Identify which cell holds the provided text, then report its [x, y] central coordinate. 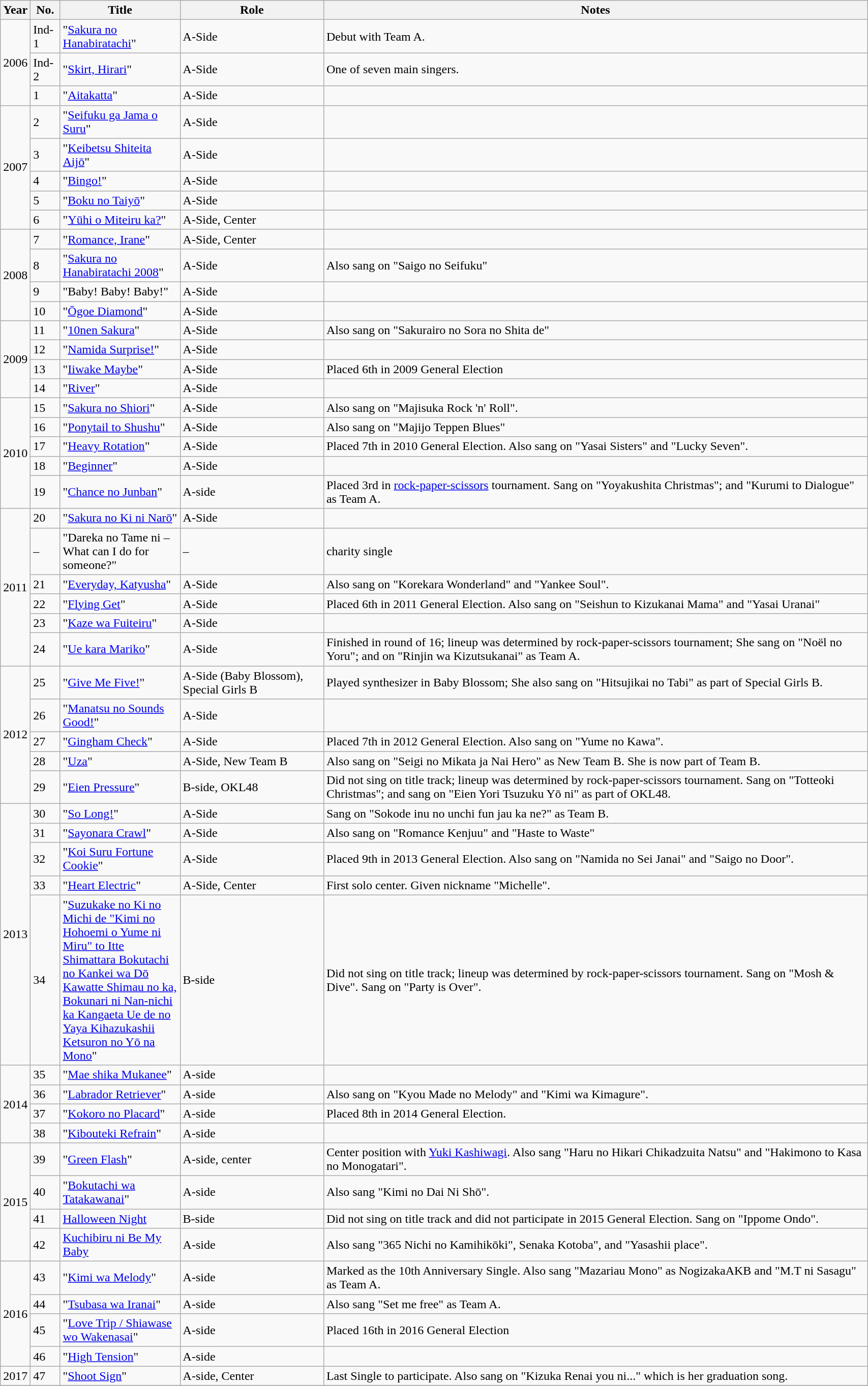
1 [45, 96]
16 [45, 427]
47 [45, 1376]
"10nen Sakura" [120, 330]
"Everyday, Katyusha" [120, 584]
A-side, Center [252, 1376]
A-side, center [252, 1159]
Also sang on "Kyou Made no Melody" and "Kimi wa Kimagure". [595, 1094]
Center position with Yuki Kashiwagi. Also sang "Haru no Hikari Chikadzuita Natsu" and "Hakimono to Kasa no Monogatari". [595, 1159]
"Ue kara Mariko" [120, 649]
Also sang on "Seigi no Mikata ja Nai Hero" as New Team B. She is now part of Team B. [595, 761]
2007 [15, 167]
2008 [15, 275]
"Boku no Taiyō" [120, 200]
17 [45, 446]
6 [45, 220]
"Manatsu no Sounds Good!" [120, 716]
"Gingham Check" [120, 742]
"Seifuku ga Jama o Suru" [120, 122]
33 [45, 885]
Also sang on "Saigo no Seifuku" [595, 265]
"Baby! Baby! Baby!" [120, 291]
Year [15, 10]
2006 [15, 63]
Placed 7th in 2010 General Election. Also sang on "Yasai Sisters" and "Lucky Seven". [595, 446]
34 [45, 980]
"High Tension" [120, 1357]
10 [45, 311]
"Dareka no Tame ni – What can I do for someone?" [120, 551]
"Iiwake Maybe" [120, 369]
32 [45, 859]
Kuchibiru ni Be My Baby [120, 1245]
A-Side (Baby Blossom), Special Girls B [252, 682]
19 [45, 492]
8 [45, 265]
23 [45, 623]
12 [45, 350]
36 [45, 1094]
29 [45, 787]
20 [45, 518]
Also sang "365 Nichi no Kamihikōki", Senaka Kotoba", and "Yasashii place". [595, 1245]
"Give Me Five!" [120, 682]
2017 [15, 1376]
26 [45, 716]
2016 [15, 1314]
Ind-2 [45, 69]
"Labrador Retriever" [120, 1094]
2010 [15, 454]
"Yūhi o Miteiru ka?" [120, 220]
"Tsubasa wa Iranai" [120, 1304]
2015 [15, 1202]
"Sakura no Hanabiratachi 2008" [120, 265]
"Uza" [120, 761]
Placed 6th in 2009 General Election [595, 369]
40 [45, 1192]
Placed 3rd in rock-paper-scissors tournament. Sang on "Yoyakushita Christmas"; and "Kurumi to Dialogue" as Team A. [595, 492]
Halloween Night [120, 1219]
"Sakura no Ki ni Narō" [120, 518]
Placed 8th in 2014 General Election. [595, 1113]
Also sang on "Majijo Teppen Blues" [595, 427]
5 [45, 200]
"Sayonara Crawl" [120, 833]
27 [45, 742]
"Flying Get" [120, 604]
"Bingo!" [120, 181]
Debut with Team A. [595, 37]
"Kibouteki Refrain" [120, 1133]
"Sakura no Shiori" [120, 408]
"Shoot Sign" [120, 1376]
2014 [15, 1104]
"Romance, Irane" [120, 239]
Also sang on "Romance Kenjuu" and "Haste to Waste" [595, 833]
First solo center. Given nickname "Michelle". [595, 885]
"Mae shika Mukanee" [120, 1075]
4 [45, 181]
"Love Trip / Shiawase wo Wakenasai" [120, 1330]
One of seven main singers. [595, 69]
A-Side, New Team B [252, 761]
Sang on "Sokode inu no unchi fun jau ka ne?" as Team B. [595, 813]
Played synthesizer in Baby Blossom; She also sang on "Hitsujikai no Tabi" as part of Special Girls B. [595, 682]
45 [45, 1330]
"Namida Surprise!" [120, 350]
46 [45, 1357]
"Kaze wa Fuiteiru" [120, 623]
Last Single to participate. Also sang on "Kizuka Renai you ni..." which is her graduation song. [595, 1376]
42 [45, 1245]
39 [45, 1159]
Did not sing on title track and did not participate in 2015 General Election. Sang on "Ippome Ondo". [595, 1219]
Also sang on "Sakurairo no Sora no Shita de" [595, 330]
"Skirt, Hirari" [120, 69]
13 [45, 369]
"Ponytail to Shushu" [120, 427]
7 [45, 239]
15 [45, 408]
Did not sing on title track; lineup was determined by rock-paper-scissors tournament. Sang on "Mosh & Dive". Sang on "Party is Over". [595, 980]
"Kokoro no Placard" [120, 1113]
11 [45, 330]
14 [45, 388]
2009 [15, 359]
30 [45, 813]
"Eien Pressure" [120, 787]
"Ōgoe Diamond" [120, 311]
25 [45, 682]
"Aitakatta" [120, 96]
"Green Flash" [120, 1159]
41 [45, 1219]
2011 [15, 587]
Marked as the 10th Anniversary Single. Also sang "Mazariau Mono" as NogizakaAKB and "M.T ni Sasagu" as Team A. [595, 1278]
"Kimi wa Melody" [120, 1278]
charity single [595, 551]
Placed 7th in 2012 General Election. Also sang on "Yume no Kawa". [595, 742]
21 [45, 584]
Notes [595, 10]
"River" [120, 388]
28 [45, 761]
Placed 6th in 2011 General Election. Also sang on "Seishun to Kizukanai Mama" and "Yasai Uranai" [595, 604]
18 [45, 466]
"Beginner" [120, 466]
9 [45, 291]
"Sakura no Hanabiratachi" [120, 37]
Also sang on "Majisuka Rock 'n' Roll". [595, 408]
2012 [15, 735]
No. [45, 10]
Also sang on "Korekara Wonderland" and "Yankee Soul". [595, 584]
22 [45, 604]
"Chance no Junban" [120, 492]
"Bokutachi wa Tatakawanai" [120, 1192]
37 [45, 1113]
"So Long!" [120, 813]
2 [45, 122]
Also sang "Kimi no Dai Ni Shō". [595, 1192]
Also sang "Set me free" as Team A. [595, 1304]
B-side, OKL48 [252, 787]
"Heart Electric" [120, 885]
Placed 9th in 2013 General Election. Also sang on "Namida no Sei Janai" and "Saigo no Door". [595, 859]
2013 [15, 935]
"Koi Suru Fortune Cookie" [120, 859]
Role [252, 10]
38 [45, 1133]
31 [45, 833]
24 [45, 649]
43 [45, 1278]
44 [45, 1304]
Title [120, 10]
"Keibetsu Shiteita Aijō" [120, 155]
35 [45, 1075]
Placed 16th in 2016 General Election [595, 1330]
3 [45, 155]
Ind-1 [45, 37]
"Heavy Rotation" [120, 446]
